Capture the cell that displays the provided text and extract its (x, y) central coordinate. 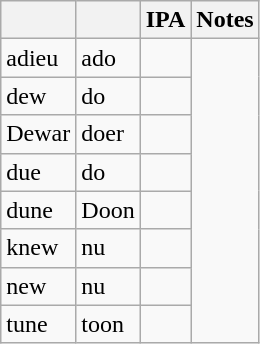
due (38, 172)
tune (38, 324)
IPA (166, 20)
Dewar (38, 134)
dune (38, 210)
Doon (108, 210)
adieu (38, 58)
knew (38, 248)
toon (108, 324)
dew (38, 96)
Notes (225, 20)
doer (108, 134)
ado (108, 58)
new (38, 286)
